Detect which cell encompasses the target text, then output its (x, y) center coordinate. 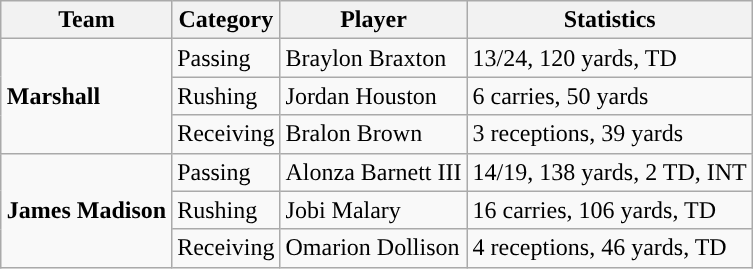
Braylon Braxton (374, 58)
16 carries, 106 yards, TD (610, 210)
Jobi Malary (374, 210)
3 receptions, 39 yards (610, 134)
13/24, 120 yards, TD (610, 58)
Team (86, 20)
Statistics (610, 20)
Player (374, 20)
14/19, 138 yards, 2 TD, INT (610, 172)
James Madison (86, 210)
Bralon Brown (374, 134)
6 carries, 50 yards (610, 96)
Alonza Barnett III (374, 172)
Omarion Dollison (374, 248)
Jordan Houston (374, 96)
Category (226, 20)
4 receptions, 46 yards, TD (610, 248)
Marshall (86, 96)
